Scan for the cell matching the given text and deliver its [X, Y] coordinate at center. 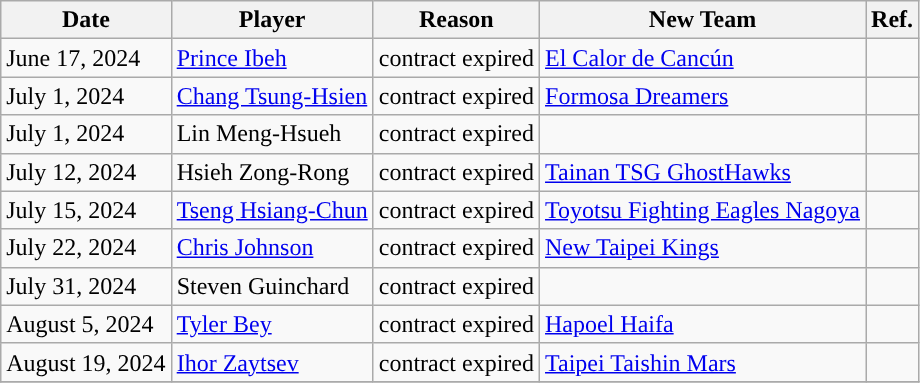
Player [272, 20]
July 31, 2024 [86, 286]
June 17, 2024 [86, 58]
August 5, 2024 [86, 324]
Date [86, 20]
August 19, 2024 [86, 362]
July 12, 2024 [86, 172]
Ref. [892, 20]
Hapoel Haifa [703, 324]
El Calor de Cancún [703, 58]
Toyotsu Fighting Eagles Nagoya [703, 210]
Formosa Dreamers [703, 96]
Prince Ibeh [272, 58]
Steven Guinchard [272, 286]
Hsieh Zong-Rong [272, 172]
New Team [703, 20]
Chang Tsung-Hsien [272, 96]
Taipei Taishin Mars [703, 362]
Ihor Zaytsev [272, 362]
Chris Johnson [272, 248]
Lin Meng-Hsueh [272, 134]
July 22, 2024 [86, 248]
Tseng Hsiang-Chun [272, 210]
Tyler Bey [272, 324]
Tainan TSG GhostHawks [703, 172]
Reason [456, 20]
New Taipei Kings [703, 248]
July 15, 2024 [86, 210]
